Output the [X, Y] coordinate of the center of the cell containing the given text.  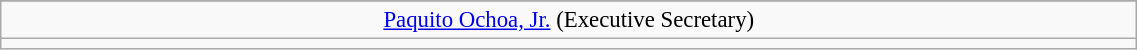
Paquito Ochoa, Jr. (Executive Secretary) [569, 20]
